Pinpoint the cell where the given text exists, returning its [x, y] midpoint coordinate. 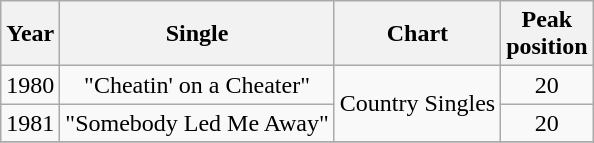
Peakposition [547, 34]
"Cheatin' on a Cheater" [197, 85]
Single [197, 34]
Chart [417, 34]
1981 [30, 123]
Country Singles [417, 104]
Year [30, 34]
"Somebody Led Me Away" [197, 123]
1980 [30, 85]
